Scan for the cell matching the given text and deliver its [x, y] coordinate at center. 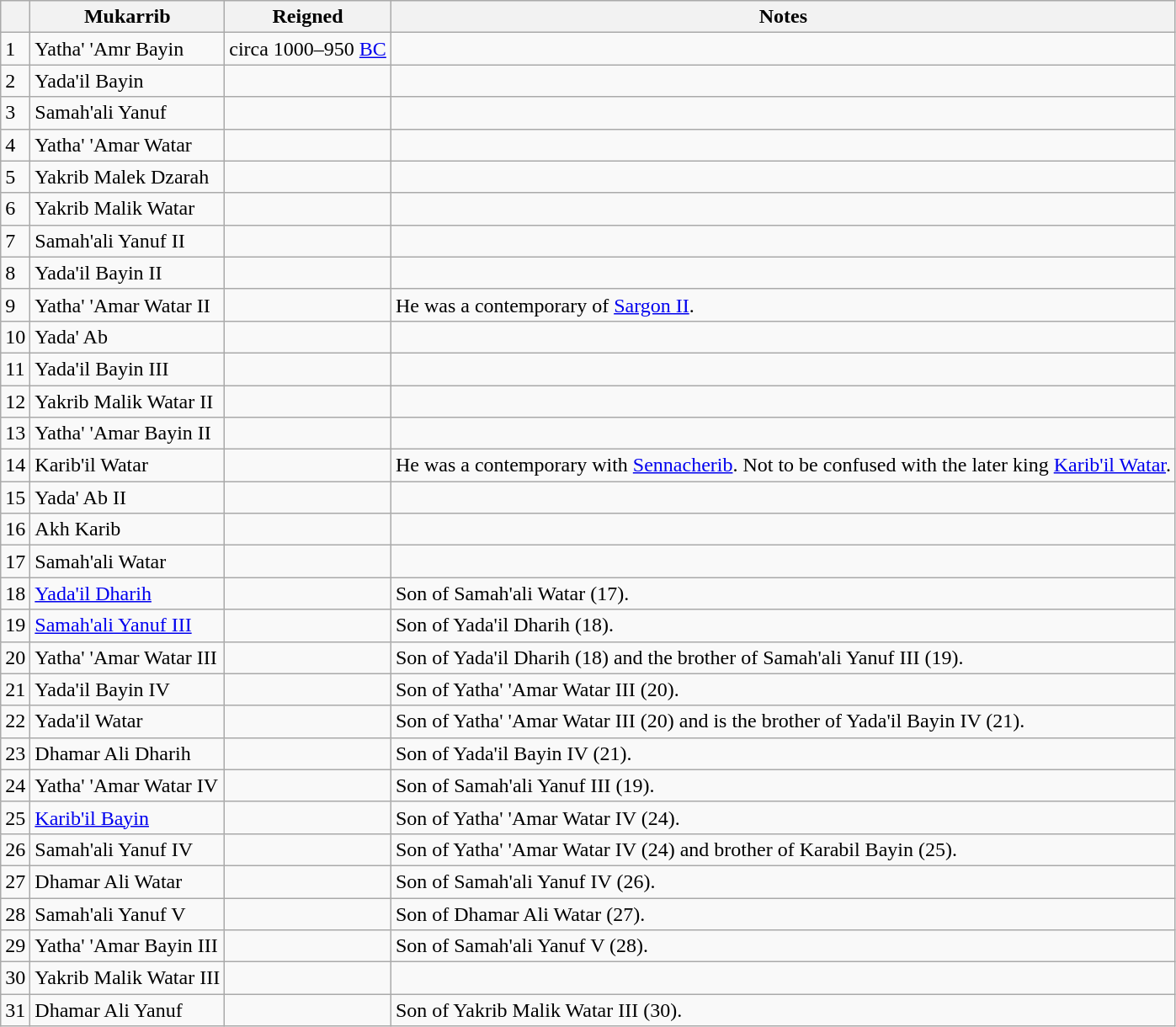
Yada'il Bayin [128, 81]
20 [15, 657]
Notes [783, 17]
Dhamar Ali Watar [128, 881]
10 [15, 337]
Yada'il Watar [128, 721]
Yatha' 'Amar Bayin III [128, 946]
Yatha' 'Amar Bayin II [128, 434]
Samah'ali Yanuf III [128, 625]
Samah'ali Yanuf IV [128, 849]
Yatha' 'Amar Watar [128, 145]
He was a contemporary of Sargon II. [783, 305]
29 [15, 946]
Son of Samah'ali Yanuf V (28). [783, 946]
Son of Samah'ali Yanuf III (19). [783, 785]
28 [15, 913]
4 [15, 145]
Yada'il Dharih [128, 593]
19 [15, 625]
Yatha' 'Amar Watar III [128, 657]
16 [15, 529]
22 [15, 721]
Son of Yatha' 'Amar Watar III (20) and is the brother of Yada'il Bayin IV (21). [783, 721]
Samah'ali Yanuf [128, 113]
3 [15, 113]
23 [15, 753]
Samah'ali Yanuf V [128, 913]
Son of Yakrib Malik Watar III (30). [783, 1010]
Son of Yatha' 'Amar Watar III (20). [783, 689]
15 [15, 498]
Akh Karib [128, 529]
Yakrib Malek Dzarah [128, 177]
24 [15, 785]
Yada' Ab [128, 337]
11 [15, 369]
Yakrib Malik Watar II [128, 402]
Mukarrib [128, 17]
Yada'il Bayin II [128, 273]
2 [15, 81]
Yakrib Malik Watar [128, 209]
Yatha' 'Amar Watar II [128, 305]
12 [15, 402]
6 [15, 209]
9 [15, 305]
7 [15, 241]
Reigned [308, 17]
Son of Yatha' 'Amar Watar IV (24) and brother of Karabil Bayin (25). [783, 849]
21 [15, 689]
Dhamar Ali Dharih [128, 753]
30 [15, 978]
25 [15, 817]
Yada'il Bayin IV [128, 689]
Son of Samah'ali Watar (17). [783, 593]
17 [15, 561]
Son of Yatha' 'Amar Watar IV (24). [783, 817]
13 [15, 434]
circa 1000–950 BC [308, 49]
Son of Dhamar Ali Watar (27). [783, 913]
Yada' Ab II [128, 498]
Dhamar Ali Yanuf [128, 1010]
31 [15, 1010]
Samah'ali Yanuf II [128, 241]
14 [15, 466]
He was a contemporary with Sennacherib. Not to be confused with the later king Karib'il Watar. [783, 466]
Son of Yada'il Bayin IV (21). [783, 753]
Yada'il Bayin III [128, 369]
27 [15, 881]
Yakrib Malik Watar III [128, 978]
Son of Samah'ali Yanuf IV (26). [783, 881]
1 [15, 49]
Son of Yada'il Dharih (18) and the brother of Samah'ali Yanuf III (19). [783, 657]
26 [15, 849]
Karib'il Watar [128, 466]
Yatha' 'Amar Watar IV [128, 785]
Son of Yada'il Dharih (18). [783, 625]
5 [15, 177]
18 [15, 593]
8 [15, 273]
Yatha' 'Amr Bayin [128, 49]
Karib'il Bayin [128, 817]
Samah'ali Watar [128, 561]
